Return the (x, y) coordinate for the center point of the cell that contains the specified text.  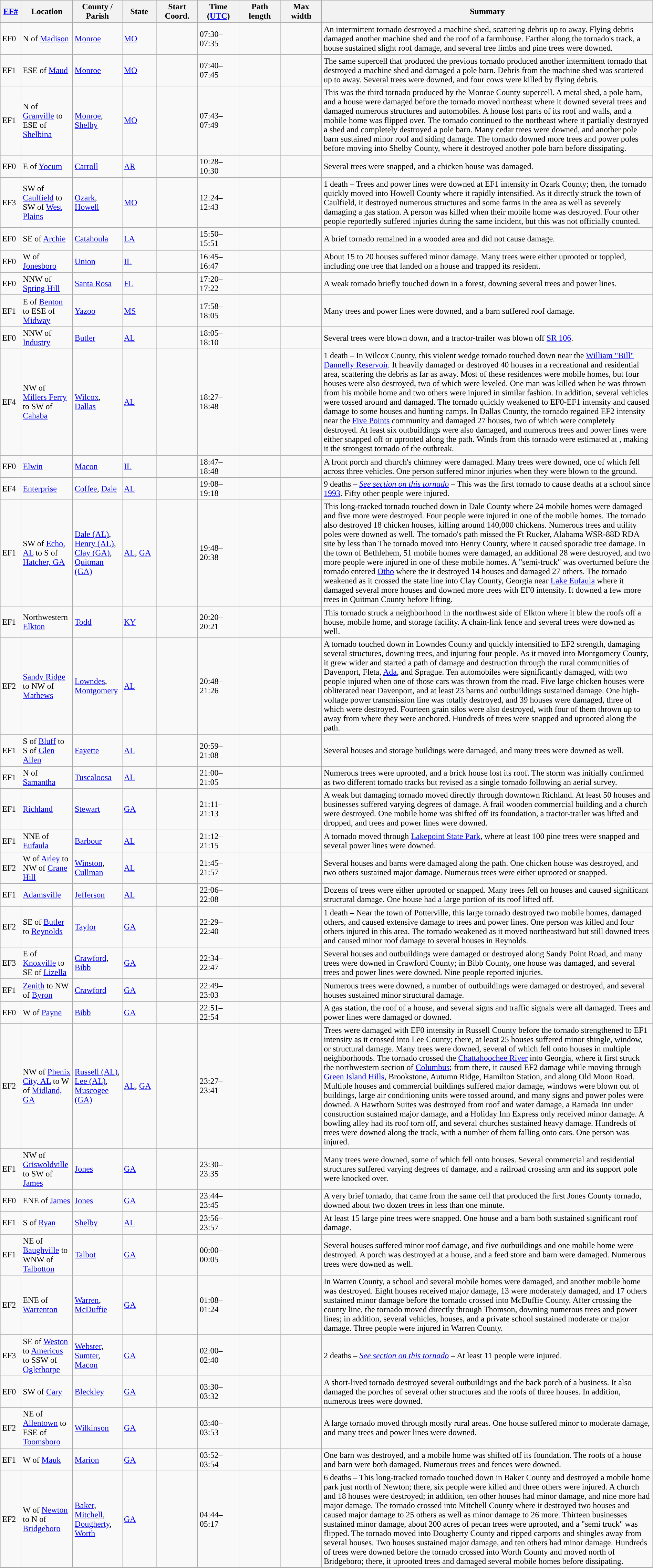
Dale (AL), Henry (AL), Clay (GA), Quitman (GA) (97, 553)
W of Jonesboro (47, 261)
17:58–18:05 (218, 311)
County / Parish (97, 12)
Zenith to NW of Byron (47, 990)
Lowndes, Montgomery (97, 686)
Wilkinson (97, 1428)
22:34–22:47 (218, 963)
22:29–22:40 (218, 926)
22:06–22:08 (218, 895)
NW of Phenix City, AL to W of Midland, GA (47, 1086)
07:43–07:49 (218, 121)
A weak tornado briefly touched down in a forest, downing several trees and power lines. (487, 284)
A large tornado moved through mostly rural areas. One house suffered minor to moderate damage, and many trees and power lines were downed. (487, 1428)
N of Granville to ESE of Shelbina (47, 121)
00:00–00:05 (218, 1255)
ESE of Maud (47, 70)
Webster, Sumter, Macon (97, 1356)
16:45–16:47 (218, 261)
SW of Caulfield to SW of West Plains (47, 203)
ENE of James (47, 1201)
Max width (301, 12)
AR (139, 166)
Start Coord. (177, 12)
Santa Rosa (97, 284)
23:56–23:57 (218, 1223)
ENE of Warrenton (47, 1305)
15:50–15:51 (218, 239)
Crawford (97, 990)
Adamsville (47, 895)
Several trees were blown down, and a tractor-trailer was blown off SR 106. (487, 338)
03:52–03:54 (218, 1460)
NE of Allentown to ESE of Toomsboro (47, 1428)
Russell (AL), Lee (AL), Muscogee (GA) (97, 1086)
Todd (97, 622)
Baker, Mitchell, Dougherty, Worth (97, 1519)
18:47–18:48 (218, 466)
Bibb (97, 1013)
E of Yocum (47, 166)
17:20–17:22 (218, 284)
SE of Weston to Americus to SSW of Oglethorpe (47, 1356)
NNW of Industry (47, 338)
N of Samantha (47, 778)
N of Madison (47, 39)
NNW of Spring Hill (47, 284)
SE of Archie (47, 239)
SE of Butler to Reynolds (47, 926)
18:05–18:10 (218, 338)
Fayette (97, 750)
18:27–18:48 (218, 402)
19:48–20:38 (218, 553)
20:20–20:21 (218, 622)
Northwestern Elkton (47, 622)
Wilcox, Dallas (97, 402)
23:30–23:35 (218, 1169)
Carroll (97, 166)
Catahoula (97, 239)
Location (47, 12)
9 deaths – See section on this tornado – This was the first tornado to cause deaths at a school since 1993. Fifty other people were injured. (487, 489)
Richland (47, 809)
W of Mauk (47, 1460)
W of Payne (47, 1013)
21:12–21:15 (218, 841)
10:28–10:30 (218, 166)
Union (97, 261)
Winston, Cullman (97, 868)
Many trees and power lines were downed, and a barn suffered roof damage. (487, 311)
NW of Millers Ferry to SW of Cahaba (47, 402)
Time (UTC) (218, 12)
01:08–01:24 (218, 1305)
EF# (11, 12)
Summary (487, 12)
Enterprise (47, 489)
Several houses and storage buildings were damaged, and many trees were downed as well. (487, 750)
Barbour (97, 841)
20:59–21:08 (218, 750)
2 deaths – See section on this tornado – At least 11 people were injured. (487, 1356)
Sandy Ridge to NW of Mathews (47, 686)
12:24–12:43 (218, 203)
Ozark, Howell (97, 203)
LA (139, 239)
A tornado moved through Lakepoint State Park, where at least 100 pine trees were snapped and several power lines were downed. (487, 841)
NNE of Eufaula (47, 841)
23:27–23:41 (218, 1086)
02:00–02:40 (218, 1356)
W of Arley to NW of Crane Hill (47, 868)
KY (139, 622)
NE of Baughville to WNW of Talbotton (47, 1255)
Coffee, Dale (97, 489)
Yazoo (97, 311)
Jefferson (97, 895)
21:00–21:05 (218, 778)
FL (139, 284)
W of Newton to N of Bridgeboro (47, 1519)
Taylor (97, 926)
E of Benton to ESE of Midway (47, 311)
23:44–23:45 (218, 1201)
Monroe, Shelby (97, 121)
State (139, 12)
Bleckley (97, 1392)
Macon (97, 466)
NW of Griswoldville to SW of James (47, 1169)
03:30–03:32 (218, 1392)
Crawford, Bibb (97, 963)
Elwin (47, 466)
Numerous trees were downed, a number of outbuildings were damaged or destroyed, and several houses sustained minor structural damage. (487, 990)
03:40–03:53 (218, 1428)
Butler (97, 338)
07:40–07:45 (218, 70)
Path length (260, 12)
SW of Cary (47, 1392)
Marion (97, 1460)
Several trees were snapped, and a chicken house was damaged. (487, 166)
S of Bluff to S of Glen Allen (47, 750)
22:51–22:54 (218, 1013)
Talbot (97, 1255)
19:08–19:18 (218, 489)
21:45–21:57 (218, 868)
Warren, McDuffie (97, 1305)
SW of Echo, AL to S of Hatcher, GA (47, 553)
Shelby (97, 1223)
20:48–21:26 (218, 686)
E of Knoxville to SE of Lizella (47, 963)
At least 15 large pine trees were snapped. One house and a barn both sustained significant roof damage. (487, 1223)
A brief tornado remained in a wooded area and did not cause damage. (487, 239)
07:30–07:35 (218, 39)
S of Ryan (47, 1223)
Tuscaloosa (97, 778)
22:49–23:03 (218, 990)
MS (139, 311)
A gas station, the roof of a house, and several signs and traffic signals were all damaged. Trees and power lines were damaged or downed. (487, 1013)
Stewart (97, 809)
04:44–05:17 (218, 1519)
21:11–21:13 (218, 809)
